Determine the [x, y] coordinate at the center of the cell enclosing the given text.  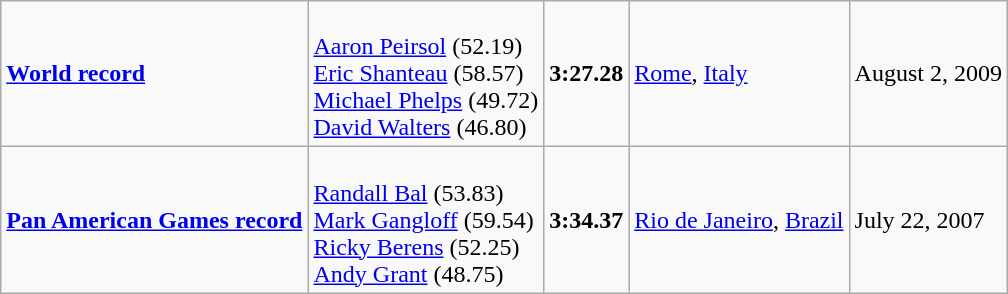
August 2, 2009 [928, 74]
3:34.37 [586, 220]
July 22, 2007 [928, 220]
Pan American Games record [154, 220]
Randall Bal (53.83)Mark Gangloff (59.54)Ricky Berens (52.25)Andy Grant (48.75) [426, 220]
3:27.28 [586, 74]
Rio de Janeiro, Brazil [739, 220]
Aaron Peirsol (52.19)Eric Shanteau (58.57)Michael Phelps (49.72)David Walters (46.80) [426, 74]
World record [154, 74]
Rome, Italy [739, 74]
